Find where the given text appears and provide that cell's center as (x, y) coordinate. 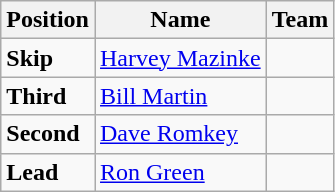
Ron Green (180, 172)
Team (300, 20)
Lead (48, 172)
Dave Romkey (180, 134)
Name (180, 20)
Harvey Mazinke (180, 58)
Second (48, 134)
Skip (48, 58)
Bill Martin (180, 96)
Third (48, 96)
Position (48, 20)
